For the text-containing cell, return its midpoint in (x, y) coordinate format. 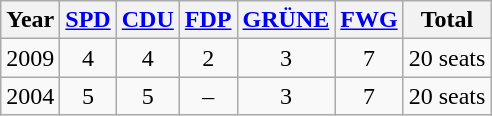
2009 (30, 58)
GRÜNE (286, 20)
Total (447, 20)
2 (208, 58)
CDU (148, 20)
FDP (208, 20)
– (208, 96)
SPD (88, 20)
2004 (30, 96)
FWG (369, 20)
Year (30, 20)
